Output the (x, y) coordinate of the center of the cell containing the given text.  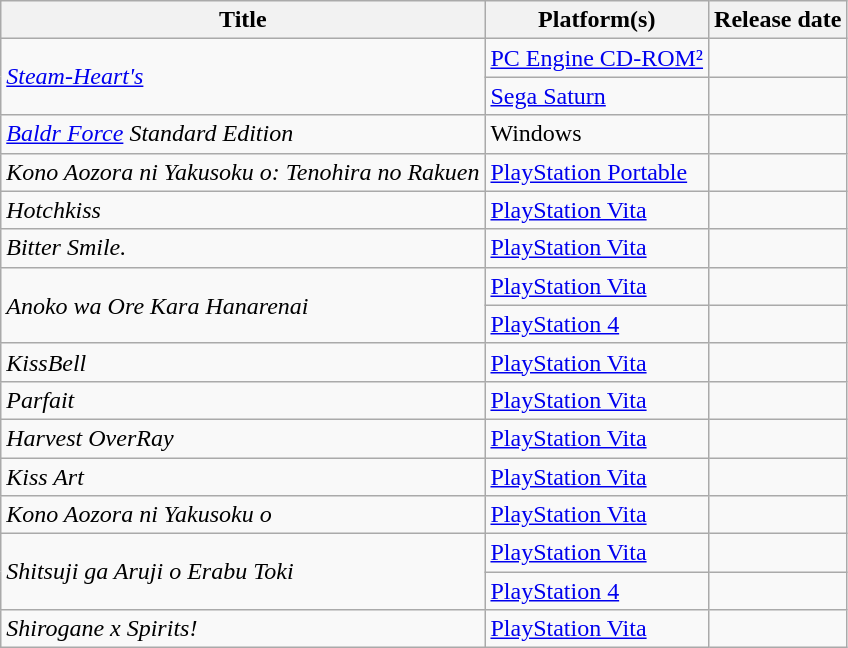
PC Engine CD-ROM² (597, 58)
PlayStation Portable (597, 172)
Shitsuji ga Aruji o Erabu Toki (243, 572)
Title (243, 20)
Kono Aozora ni Yakusoku o (243, 515)
Release date (778, 20)
Anoko wa Ore Kara Hanarenai (243, 305)
Kiss Art (243, 477)
Baldr Force Standard Edition (243, 134)
Bitter Smile. (243, 248)
Kono Aozora ni Yakusoku o: Tenohira no Rakuen (243, 172)
Steam-Heart's (243, 77)
Windows (597, 134)
Hotchkiss (243, 210)
Parfait (243, 400)
KissBell (243, 362)
Harvest OverRay (243, 438)
Platform(s) (597, 20)
Shirogane x Spirits! (243, 629)
Sega Saturn (597, 96)
